For the text-containing cell, return its midpoint in [x, y] coordinate format. 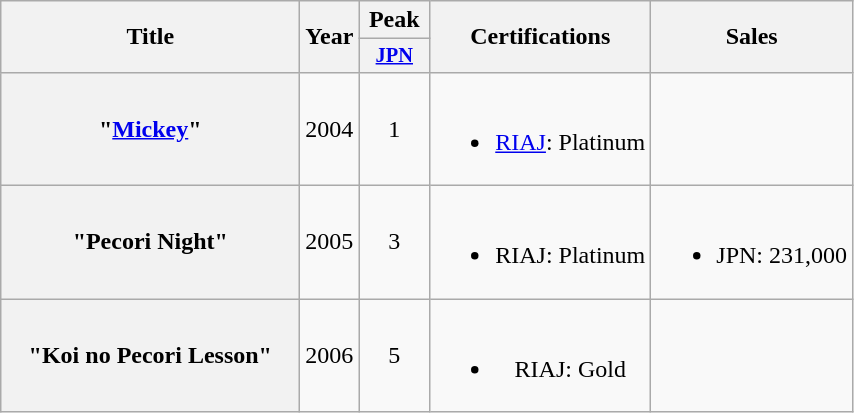
Sales [752, 37]
Certifications [540, 37]
"Pecori Night" [150, 242]
JPN [394, 56]
5 [394, 356]
2006 [330, 356]
Title [150, 37]
"Koi no Pecori Lesson" [150, 356]
Year [330, 37]
1 [394, 128]
Peak [394, 20]
JPN: 231,000 [752, 242]
RIAJ: Gold [540, 356]
2004 [330, 128]
2005 [330, 242]
"Mickey" [150, 128]
3 [394, 242]
